Return the (x, y) coordinate for the center point of the cell that contains the specified text.  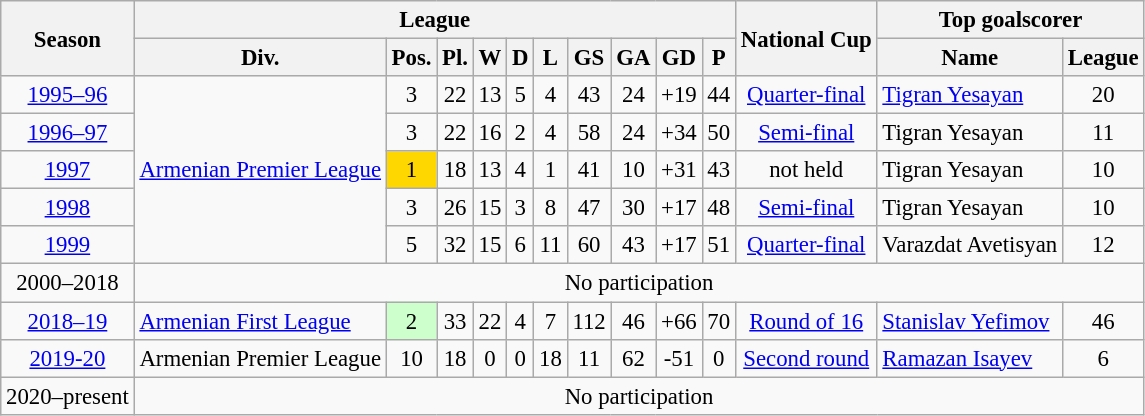
Pos. (411, 58)
Stanislav Yefimov (970, 321)
30 (634, 208)
Second round (806, 358)
+19 (679, 95)
+66 (679, 321)
P (718, 58)
1999 (68, 245)
GS (589, 58)
Top goalscorer (1010, 20)
1996–97 (68, 133)
26 (456, 208)
33 (456, 321)
2020–present (68, 396)
+31 (679, 170)
1995–96 (68, 95)
Round of 16 (806, 321)
1998 (68, 208)
41 (589, 170)
GD (679, 58)
8 (550, 208)
16 (490, 133)
Pl. (456, 58)
Armenian First League (260, 321)
D (520, 58)
Div. (260, 58)
48 (718, 208)
GA (634, 58)
62 (634, 358)
Varazdat Avetisyan (970, 245)
2019-20 (68, 358)
1997 (68, 170)
-51 (679, 358)
44 (718, 95)
not held (806, 170)
Name (970, 58)
12 (1102, 245)
70 (718, 321)
47 (589, 208)
2018–19 (68, 321)
L (550, 58)
National Cup (806, 38)
20 (1102, 95)
112 (589, 321)
Ramazan Isayev (970, 358)
2000–2018 (68, 283)
Season (68, 38)
+34 (679, 133)
58 (589, 133)
32 (456, 245)
60 (589, 245)
51 (718, 245)
7 (550, 321)
W (490, 58)
50 (718, 133)
